Capture the cell that displays the provided text and extract its (X, Y) central coordinate. 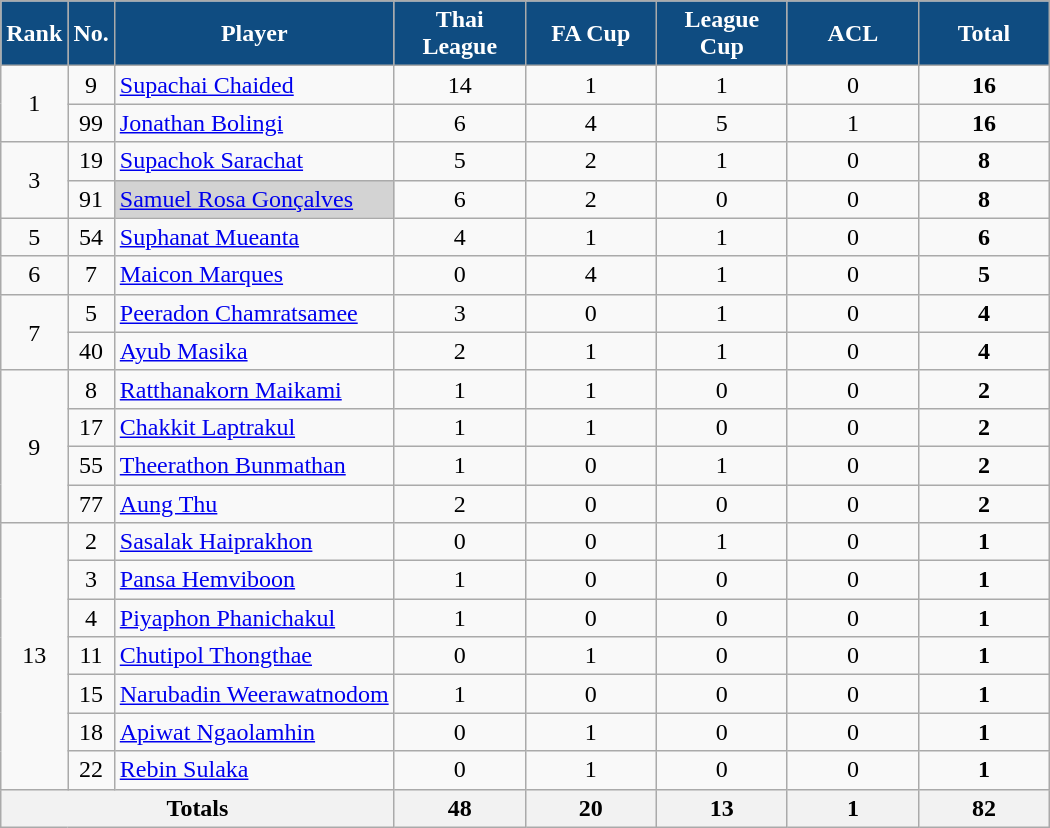
82 (984, 808)
FA Cup (590, 34)
Narubadin Weerawatnodom (254, 694)
Jonathan Bolingi (254, 123)
19 (91, 161)
League Cup (722, 34)
Supachai Chaided (254, 85)
Rebin Sulaka (254, 770)
20 (590, 808)
14 (460, 85)
No. (91, 34)
40 (91, 351)
48 (460, 808)
Suphanat Mueanta (254, 237)
99 (91, 123)
Thai League (460, 34)
18 (91, 732)
Peeradon Chamratsamee (254, 313)
17 (91, 427)
Chakkit Laptrakul (254, 427)
Supachok Sarachat (254, 161)
Piyaphon Phanichakul (254, 618)
22 (91, 770)
Rank (34, 34)
Apiwat Ngaolamhin (254, 732)
Totals (198, 808)
Theerathon Bunmathan (254, 465)
91 (91, 199)
15 (91, 694)
Chutipol Thongthae (254, 656)
Ratthanakorn Maikami (254, 389)
Maicon Marques (254, 275)
ACL (852, 34)
Total (984, 34)
77 (91, 503)
Samuel Rosa Gonçalves (254, 199)
11 (91, 656)
Aung Thu (254, 503)
Ayub Masika (254, 351)
54 (91, 237)
Player (254, 34)
55 (91, 465)
Sasalak Haiprakhon (254, 542)
Pansa Hemviboon (254, 580)
